Output the (x, y) coordinate of the center of the cell containing the given text.  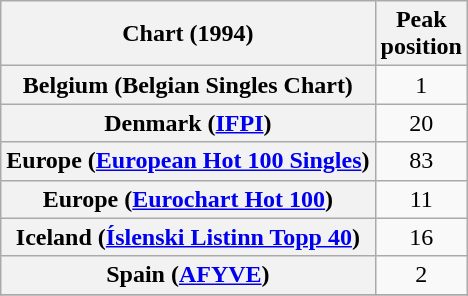
20 (421, 123)
2 (421, 275)
Peakposition (421, 34)
Chart (1994) (188, 34)
Belgium (Belgian Singles Chart) (188, 85)
11 (421, 199)
Iceland (Íslenski Listinn Topp 40) (188, 237)
16 (421, 237)
Europe (Eurochart Hot 100) (188, 199)
Europe (European Hot 100 Singles) (188, 161)
Denmark (IFPI) (188, 123)
83 (421, 161)
1 (421, 85)
Spain (AFYVE) (188, 275)
